From the cell containing the given text, extract its center point as [X, Y] coordinate. 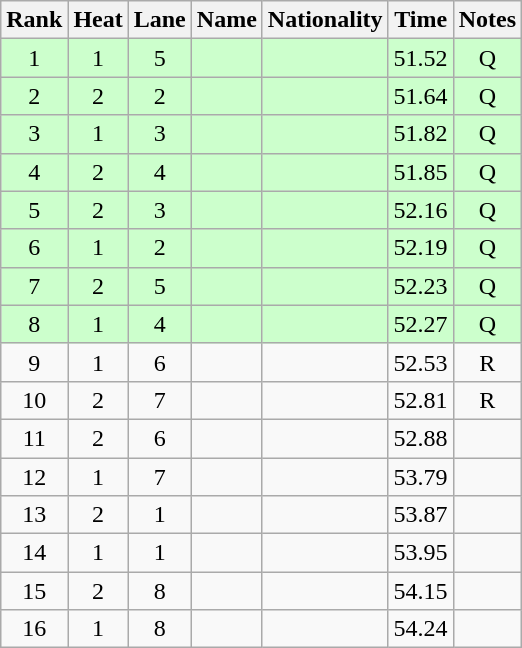
Nationality [325, 20]
Time [420, 20]
Name [226, 20]
10 [34, 400]
51.82 [420, 134]
Notes [487, 20]
Rank [34, 20]
52.53 [420, 362]
14 [34, 553]
Lane [160, 20]
11 [34, 438]
52.81 [420, 400]
9 [34, 362]
51.85 [420, 172]
52.23 [420, 286]
12 [34, 477]
53.95 [420, 553]
51.64 [420, 96]
13 [34, 515]
52.16 [420, 210]
53.79 [420, 477]
52.19 [420, 248]
52.88 [420, 438]
53.87 [420, 515]
52.27 [420, 324]
Heat [98, 20]
54.24 [420, 629]
15 [34, 591]
51.52 [420, 58]
54.15 [420, 591]
16 [34, 629]
